Return (x, y) of the center of cell containing provided text 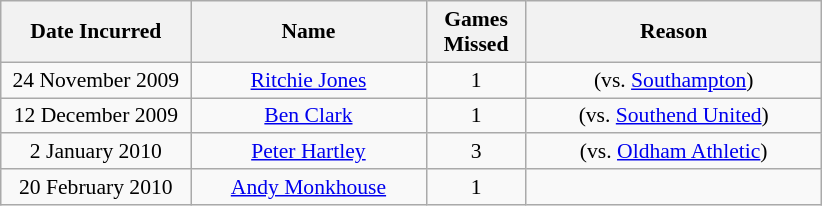
(vs. Southend United) (674, 116)
3 (476, 152)
Name (308, 32)
Ritchie Jones (308, 80)
Reason (674, 32)
Ben Clark (308, 116)
12 December 2009 (96, 116)
Date Incurred (96, 32)
20 February 2010 (96, 187)
2 January 2010 (96, 152)
Games Missed (476, 32)
Andy Monkhouse (308, 187)
24 November 2009 (96, 80)
(vs. Oldham Athletic) (674, 152)
Peter Hartley (308, 152)
(vs. Southampton) (674, 80)
